Locate the cell with the specified text and output its [X, Y] center coordinate. 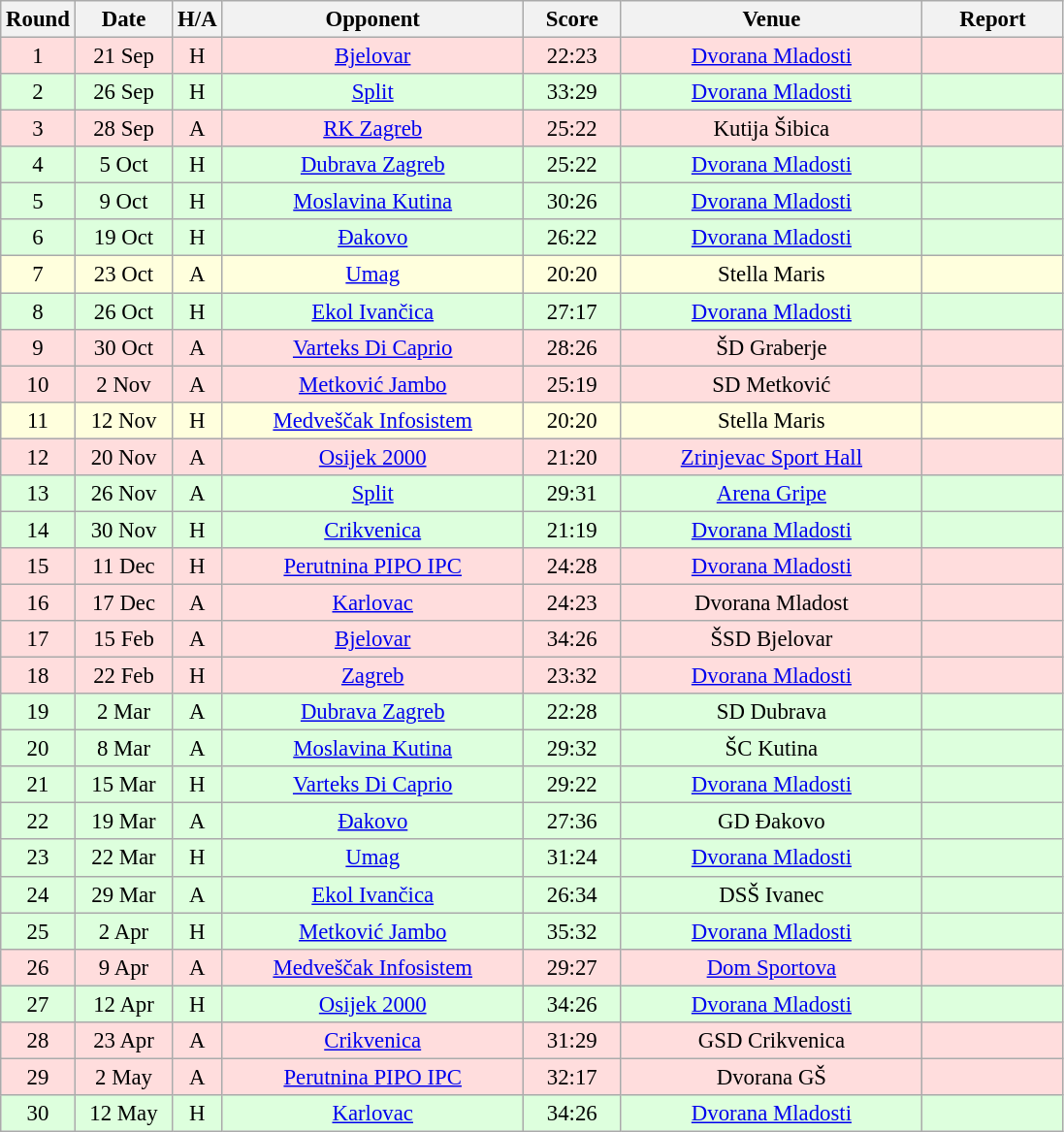
22 Feb [124, 676]
26 Nov [124, 494]
28:26 [572, 347]
29 Mar [124, 894]
31:29 [572, 1041]
29 [38, 1077]
28 [38, 1041]
22:23 [572, 56]
Opponent [372, 19]
22:28 [572, 712]
9 Apr [124, 967]
20 Nov [124, 457]
30:26 [572, 202]
SD Metković [772, 384]
30 [38, 1114]
15 Mar [124, 785]
29:22 [572, 785]
H/A [198, 19]
13 [38, 494]
33:29 [572, 92]
15 [38, 566]
6 [38, 238]
26 [38, 967]
2 Mar [124, 712]
Date [124, 19]
26:34 [572, 894]
Report [993, 19]
12 May [124, 1114]
23 Oct [124, 275]
19 Mar [124, 822]
2 Apr [124, 931]
14 [38, 530]
27:17 [572, 311]
29:32 [572, 749]
21:19 [572, 530]
Dom Sportova [772, 967]
27:36 [572, 822]
26:22 [572, 238]
19 Oct [124, 238]
18 [38, 676]
Dvorana Mladost [772, 602]
24 [38, 894]
9 [38, 347]
11 Dec [124, 566]
GD Đakovo [772, 822]
3 [38, 129]
GSD Crikvenica [772, 1041]
24:28 [572, 566]
2 May [124, 1077]
DSŠ Ivanec [772, 894]
35:32 [572, 931]
ŠSD Bjelovar [772, 639]
29:31 [572, 494]
23:32 [572, 676]
15 Feb [124, 639]
Kutija Šibica [772, 129]
17 [38, 639]
29:27 [572, 967]
10 [38, 384]
26 Sep [124, 92]
ŠC Kutina [772, 749]
Dvorana GŠ [772, 1077]
8 [38, 311]
ŠD Graberje [772, 347]
21 Sep [124, 56]
8 Mar [124, 749]
2 [38, 92]
26 Oct [124, 311]
23 [38, 858]
25:19 [572, 384]
32:17 [572, 1077]
2 Nov [124, 384]
12 [38, 457]
9 Oct [124, 202]
Round [38, 19]
Venue [772, 19]
21:20 [572, 457]
30 Oct [124, 347]
Zagreb [372, 676]
16 [38, 602]
Zrinjevac Sport Hall [772, 457]
20 [38, 749]
5 Oct [124, 165]
Score [572, 19]
12 Apr [124, 1004]
23 Apr [124, 1041]
RK Zagreb [372, 129]
Arena Gripe [772, 494]
22 Mar [124, 858]
19 [38, 712]
SD Dubrava [772, 712]
21 [38, 785]
7 [38, 275]
28 Sep [124, 129]
30 Nov [124, 530]
1 [38, 56]
12 Nov [124, 420]
17 Dec [124, 602]
24:23 [572, 602]
5 [38, 202]
25 [38, 931]
4 [38, 165]
22 [38, 822]
11 [38, 420]
31:24 [572, 858]
27 [38, 1004]
